Pinpoint the cell where the given text exists, returning its [X, Y] midpoint coordinate. 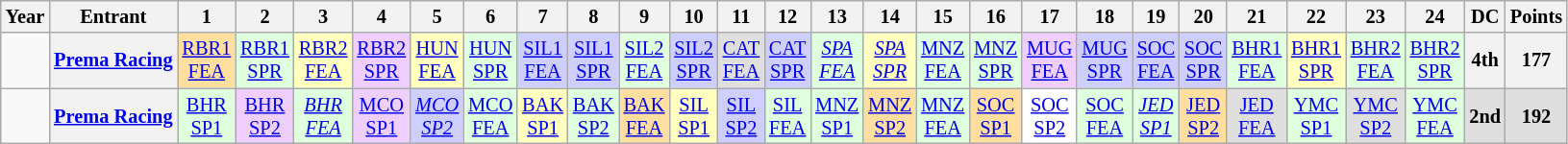
192 [1536, 116]
2nd [1484, 116]
RBR2FEA [323, 60]
BHR2FEA [1376, 60]
BAKSP2 [594, 116]
CATSPR [787, 60]
RBR2SPR [381, 60]
JEDFEA [1257, 116]
SOCSP1 [996, 116]
RBR1FEA [206, 60]
15 [942, 16]
6 [490, 16]
SOCSPR [1204, 60]
10 [693, 16]
BHR1FEA [1257, 60]
MCOSP2 [436, 116]
BAKFEA [644, 116]
16 [996, 16]
YMCSP1 [1316, 116]
12 [787, 16]
BHR1SPR [1316, 60]
13 [836, 16]
1 [206, 16]
DC [1484, 16]
8 [594, 16]
4th [1484, 60]
BHR2SPR [1435, 60]
Points [1536, 16]
JEDSP1 [1156, 116]
SIL2FEA [644, 60]
Year [25, 16]
MNZSP1 [836, 116]
SILFEA [787, 116]
BAKSP1 [542, 116]
BHRSP1 [206, 116]
19 [1156, 16]
21 [1257, 16]
2 [265, 16]
SIL1FEA [542, 60]
7 [542, 16]
MUGSPR [1104, 60]
5 [436, 16]
22 [1316, 16]
17 [1050, 16]
MNZSP2 [890, 116]
CATFEA [741, 60]
SOCSP2 [1050, 116]
BHRSP2 [265, 116]
9 [644, 16]
YMCSP2 [1376, 116]
MCOFEA [490, 116]
14 [890, 16]
18 [1104, 16]
SPAFEA [836, 60]
3 [323, 16]
177 [1536, 60]
20 [1204, 16]
24 [1435, 16]
11 [741, 16]
4 [381, 16]
SIL2SPR [693, 60]
MCOSP1 [381, 116]
Entrant [113, 16]
23 [1376, 16]
HUNFEA [436, 60]
YMCFEA [1435, 116]
MNZSPR [996, 60]
RBR1SPR [265, 60]
SILSP1 [693, 116]
SPASPR [890, 60]
JEDSP2 [1204, 116]
SIL1SPR [594, 60]
HUNSPR [490, 60]
SILSP2 [741, 116]
MUGFEA [1050, 60]
BHRFEA [323, 116]
